From the cell containing the given text, extract its center point as [x, y] coordinate. 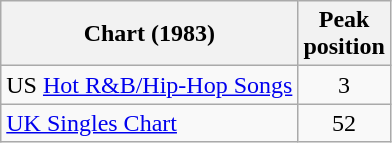
Chart (1983) [150, 34]
52 [344, 123]
UK Singles Chart [150, 123]
Peakposition [344, 34]
US Hot R&B/Hip-Hop Songs [150, 85]
3 [344, 85]
